Identify which cell holds the provided text, then report its (X, Y) central coordinate. 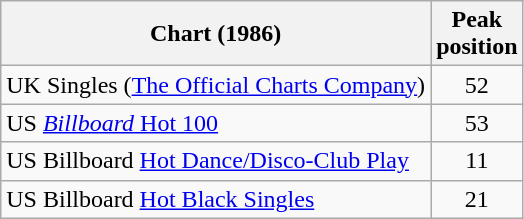
US Billboard Hot 100 (216, 123)
53 (477, 123)
US Billboard Hot Dance/Disco-Club Play (216, 161)
Peakposition (477, 34)
21 (477, 199)
11 (477, 161)
Chart (1986) (216, 34)
52 (477, 85)
UK Singles (The Official Charts Company) (216, 85)
US Billboard Hot Black Singles (216, 199)
